Find where the given text appears and provide that cell's center as (x, y) coordinate. 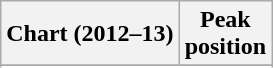
Peakposition (225, 34)
Chart (2012–13) (90, 34)
